Determine the (x, y) coordinate at the center of the cell enclosing the given text.  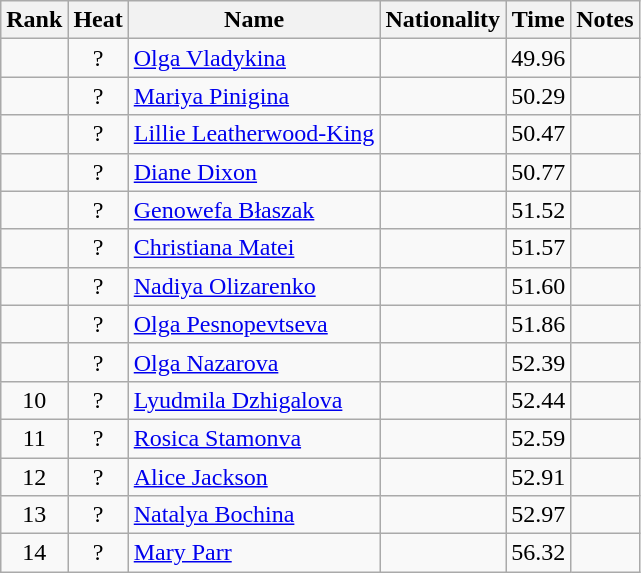
Christiana Matei (254, 248)
Nationality (443, 20)
Olga Pesnopevtseva (254, 324)
50.47 (538, 134)
Olga Vladykina (254, 58)
52.39 (538, 362)
Notes (605, 20)
10 (34, 400)
12 (34, 477)
51.86 (538, 324)
Time (538, 20)
52.59 (538, 438)
Diane Dixon (254, 172)
52.97 (538, 515)
Olga Nazarova (254, 362)
Lyudmila Dzhigalova (254, 400)
13 (34, 515)
Rank (34, 20)
Lillie Leatherwood-King (254, 134)
52.44 (538, 400)
52.91 (538, 477)
Mary Parr (254, 553)
Mariya Pinigina (254, 96)
56.32 (538, 553)
50.77 (538, 172)
Nadiya Olizarenko (254, 286)
14 (34, 553)
Name (254, 20)
50.29 (538, 96)
Heat (98, 20)
49.96 (538, 58)
Rosica Stamonva (254, 438)
51.60 (538, 286)
Natalya Bochina (254, 515)
Genowefa Błaszak (254, 210)
11 (34, 438)
51.57 (538, 248)
51.52 (538, 210)
Alice Jackson (254, 477)
